Extract the [X, Y] coordinate from the center of the cell holding the provided text.  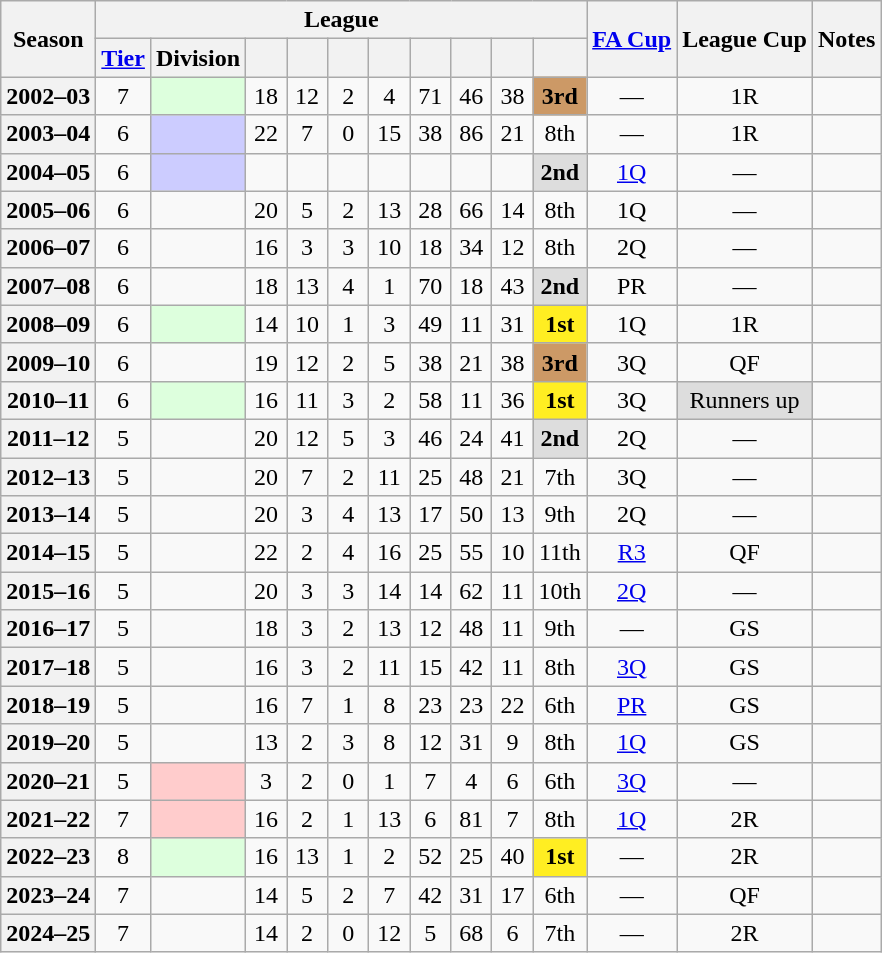
2009–10 [48, 362]
49 [430, 324]
70 [430, 286]
2019–20 [48, 743]
2022–23 [48, 857]
2004–05 [48, 172]
52 [430, 857]
Division [198, 58]
R3 [632, 553]
Notes [846, 39]
71 [430, 96]
43 [512, 286]
2007–08 [48, 286]
FA Cup [632, 39]
10th [560, 591]
2024–25 [48, 933]
2021–22 [48, 819]
Tier [124, 58]
2013–14 [48, 515]
2008–09 [48, 324]
66 [472, 210]
Runners up [745, 400]
34 [472, 248]
50 [472, 515]
41 [512, 438]
Season [48, 39]
55 [472, 553]
2011–12 [48, 438]
9 [512, 743]
36 [512, 400]
2002–03 [48, 96]
2017–18 [48, 667]
68 [472, 933]
2010–11 [48, 400]
2020–21 [48, 781]
81 [472, 819]
62 [472, 591]
86 [472, 134]
40 [512, 857]
2023–24 [48, 895]
2016–17 [48, 629]
League [342, 20]
24 [472, 438]
2018–19 [48, 705]
58 [430, 400]
19 [266, 362]
2006–07 [48, 248]
28 [430, 210]
11th [560, 553]
League Cup [745, 39]
2015–16 [48, 591]
2005–06 [48, 210]
2014–15 [48, 553]
2012–13 [48, 477]
2003–04 [48, 134]
